Provide the [X, Y] coordinate of the cell's center where the given text is located.  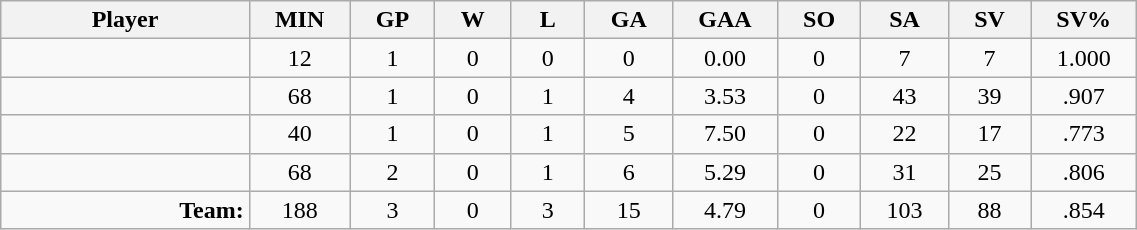
GAA [724, 20]
31 [905, 172]
SV% [1084, 20]
W [473, 20]
43 [905, 96]
12 [300, 58]
4.79 [724, 210]
1.000 [1084, 58]
.806 [1084, 172]
GA [629, 20]
188 [300, 210]
15 [629, 210]
6 [629, 172]
4 [629, 96]
SV [989, 20]
.854 [1084, 210]
22 [905, 134]
39 [989, 96]
Player [125, 20]
103 [905, 210]
25 [989, 172]
7.50 [724, 134]
2 [392, 172]
SA [905, 20]
GP [392, 20]
.907 [1084, 96]
L [548, 20]
17 [989, 134]
5.29 [724, 172]
5 [629, 134]
Team: [125, 210]
3.53 [724, 96]
40 [300, 134]
MIN [300, 20]
88 [989, 210]
0.00 [724, 58]
.773 [1084, 134]
SO [819, 20]
